Extract the [x, y] coordinate from the center of the cell holding the provided text.  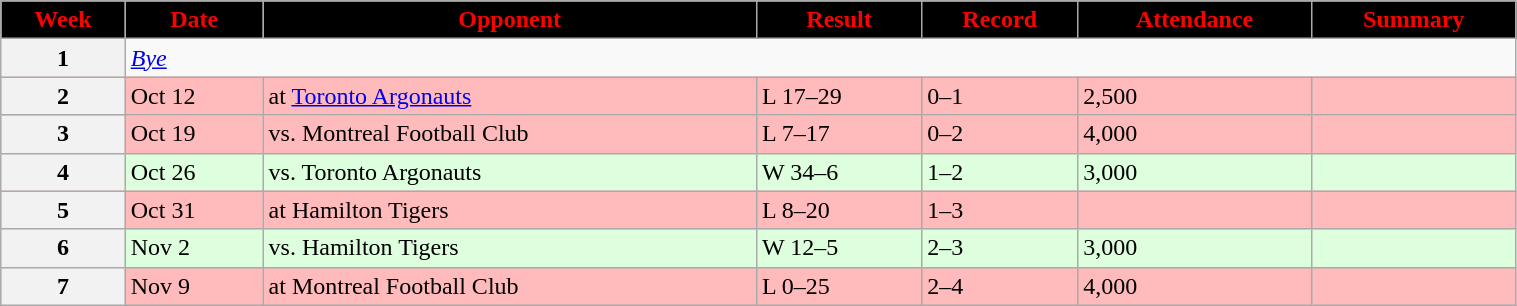
6 [63, 248]
Oct 12 [194, 96]
Summary [1414, 20]
W 12–5 [838, 248]
Result [838, 20]
vs. Hamilton Tigers [510, 248]
Week [63, 20]
Oct 26 [194, 172]
Oct 19 [194, 134]
Record [1000, 20]
W 34–6 [838, 172]
Nov 9 [194, 286]
at Montreal Football Club [510, 286]
3 [63, 134]
L 8–20 [838, 210]
2–3 [1000, 248]
vs. Toronto Argonauts [510, 172]
Date [194, 20]
Bye [820, 58]
0–1 [1000, 96]
1–2 [1000, 172]
Attendance [1195, 20]
2–4 [1000, 286]
2 [63, 96]
5 [63, 210]
vs. Montreal Football Club [510, 134]
Opponent [510, 20]
1 [63, 58]
2,500 [1195, 96]
1–3 [1000, 210]
Oct 31 [194, 210]
4 [63, 172]
at Toronto Argonauts [510, 96]
at Hamilton Tigers [510, 210]
L 0–25 [838, 286]
L 17–29 [838, 96]
0–2 [1000, 134]
7 [63, 286]
L 7–17 [838, 134]
Nov 2 [194, 248]
